Find where the given text appears and provide that cell's center as [X, Y] coordinate. 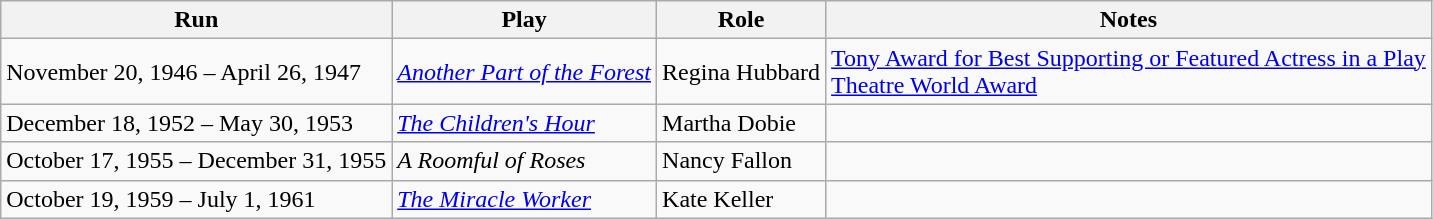
December 18, 1952 – May 30, 1953 [196, 123]
The Children's Hour [524, 123]
October 17, 1955 – December 31, 1955 [196, 161]
Play [524, 20]
Another Part of the Forest [524, 72]
The Miracle Worker [524, 199]
Role [742, 20]
Notes [1129, 20]
Regina Hubbard [742, 72]
Martha Dobie [742, 123]
Kate Keller [742, 199]
Nancy Fallon [742, 161]
November 20, 1946 – April 26, 1947 [196, 72]
Run [196, 20]
Tony Award for Best Supporting or Featured Actress in a PlayTheatre World Award [1129, 72]
October 19, 1959 – July 1, 1961 [196, 199]
A Roomful of Roses [524, 161]
